Provide the [X, Y] coordinate of the cell's center where the given text is located.  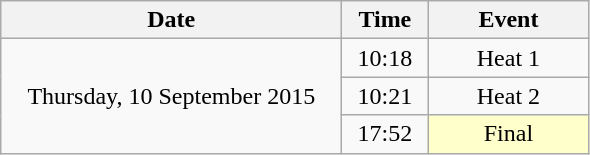
Event [508, 20]
17:52 [385, 134]
Date [172, 20]
Thursday, 10 September 2015 [172, 96]
10:21 [385, 96]
Heat 1 [508, 58]
10:18 [385, 58]
Final [508, 134]
Time [385, 20]
Heat 2 [508, 96]
